From the cell containing the given text, extract its center point as [X, Y] coordinate. 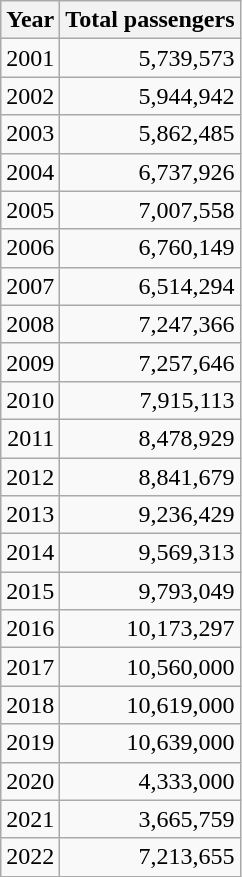
5,944,942 [150, 96]
2003 [30, 134]
2001 [30, 58]
2006 [30, 248]
2007 [30, 286]
2012 [30, 477]
2014 [30, 553]
2015 [30, 591]
5,739,573 [150, 58]
10,639,000 [150, 743]
9,569,313 [150, 553]
2009 [30, 362]
2002 [30, 96]
7,007,558 [150, 210]
2004 [30, 172]
2005 [30, 210]
Year [30, 20]
2018 [30, 705]
2016 [30, 629]
Total passengers [150, 20]
8,478,929 [150, 438]
2011 [30, 438]
5,862,485 [150, 134]
2017 [30, 667]
10,619,000 [150, 705]
9,793,049 [150, 591]
9,236,429 [150, 515]
10,560,000 [150, 667]
2013 [30, 515]
4,333,000 [150, 781]
2020 [30, 781]
8,841,679 [150, 477]
2019 [30, 743]
10,173,297 [150, 629]
2010 [30, 400]
6,514,294 [150, 286]
7,213,655 [150, 857]
6,760,149 [150, 248]
2021 [30, 819]
6,737,926 [150, 172]
3,665,759 [150, 819]
2008 [30, 324]
2022 [30, 857]
7,247,366 [150, 324]
7,257,646 [150, 362]
7,915,113 [150, 400]
